Capture the cell that displays the provided text and extract its (x, y) central coordinate. 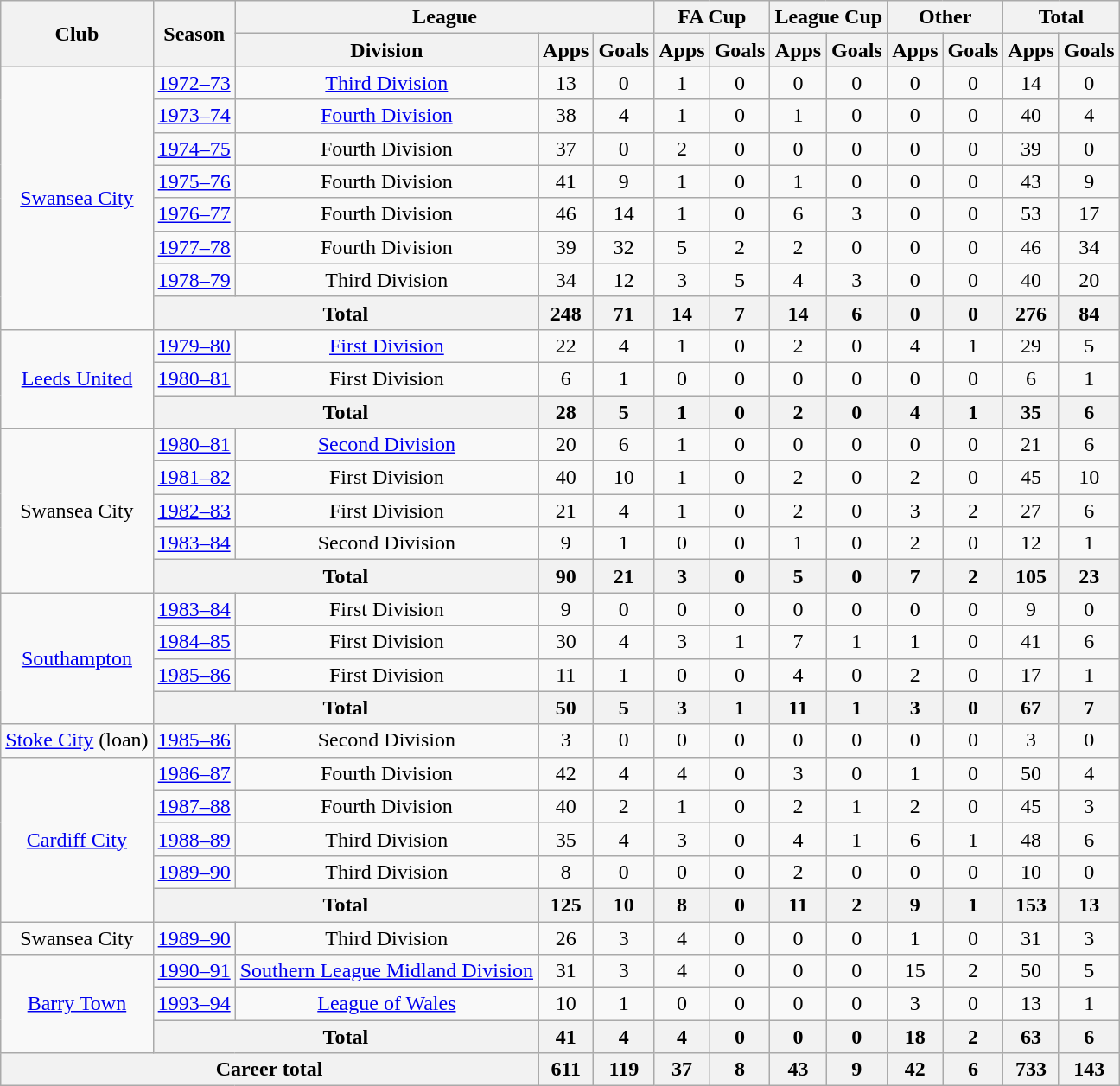
23 (1089, 576)
1979–80 (194, 346)
1988–89 (194, 839)
30 (566, 642)
26 (566, 937)
38 (566, 116)
276 (1031, 313)
125 (566, 905)
67 (1031, 708)
FA Cup (712, 17)
143 (1089, 1070)
22 (566, 346)
1976–77 (194, 214)
90 (566, 576)
Season (194, 34)
1990–91 (194, 971)
1986–87 (194, 773)
Division (386, 50)
32 (624, 247)
153 (1031, 905)
Leeds United (77, 378)
Southampton (77, 658)
248 (566, 313)
84 (1089, 313)
15 (915, 971)
29 (1031, 346)
18 (915, 1037)
1972–73 (194, 83)
Other (945, 17)
1993–94 (194, 1004)
1987–88 (194, 806)
1981–82 (194, 478)
1982–83 (194, 511)
1978–79 (194, 280)
Career total (270, 1070)
48 (1031, 839)
Club (77, 34)
63 (1031, 1037)
27 (1031, 511)
28 (566, 412)
1975–76 (194, 181)
Stoke City (loan) (77, 740)
Cardiff City (77, 839)
1973–74 (194, 116)
1974–75 (194, 149)
611 (566, 1070)
1984–85 (194, 642)
733 (1031, 1070)
105 (1031, 576)
League of Wales (386, 1004)
Barry Town (77, 1004)
1977–78 (194, 247)
Southern League Midland Division (386, 971)
53 (1031, 214)
119 (624, 1070)
League (444, 17)
League Cup (829, 17)
71 (624, 313)
